Search for the cell housing the specified text and yield its [x, y] center coordinate. 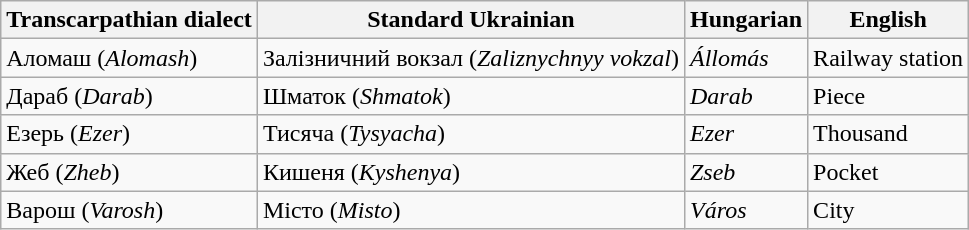
Тисяча (Tysyacha) [470, 134]
Piece [888, 96]
Állomás [746, 58]
English [888, 20]
Варош (Varosh) [130, 210]
Аломаш (Alomash) [130, 58]
Hungarian [746, 20]
Місто (Misto) [470, 210]
Езерь (Ezer) [130, 134]
Zseb [746, 172]
Ezer [746, 134]
Шматок (Shmatok) [470, 96]
City [888, 210]
Pocket [888, 172]
Transcarpathian dialect [130, 20]
Дараб (Darab) [130, 96]
Жеб (Zheb) [130, 172]
Város [746, 210]
Thousand [888, 134]
Залізничний вокзал (Zaliznychnyy vokzal) [470, 58]
Railway station [888, 58]
Standard Ukrainian [470, 20]
Кишеня (Kyshenya) [470, 172]
Darab [746, 96]
